Determine the (X, Y) coordinate at the center of the cell enclosing the given text.  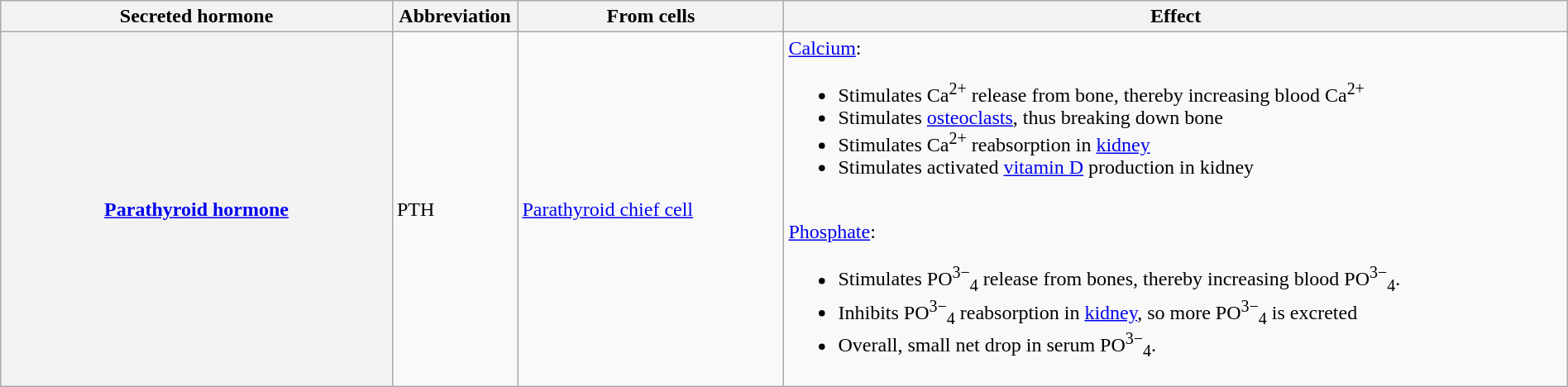
Abbreviation (455, 17)
Parathyroid hormone (197, 209)
Effect (1176, 17)
Parathyroid chief cell (651, 209)
PTH (455, 209)
Secreted hormone (197, 17)
From cells (651, 17)
